Return (X, Y) of the center of cell containing provided text 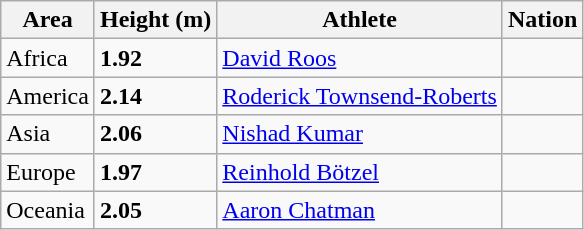
Reinhold Bötzel (360, 172)
2.05 (155, 210)
2.06 (155, 134)
1.97 (155, 172)
Africa (48, 58)
Europe (48, 172)
Asia (48, 134)
Athlete (360, 20)
2.14 (155, 96)
Roderick Townsend-Roberts (360, 96)
Area (48, 20)
1.92 (155, 58)
America (48, 96)
Oceania (48, 210)
David Roos (360, 58)
Nishad Kumar (360, 134)
Height (m) (155, 20)
Aaron Chatman (360, 210)
Nation (542, 20)
